Find where the given text appears and provide that cell's center as [X, Y] coordinate. 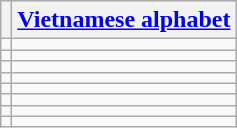
Vietnamese alphabet [124, 20]
